Extract the [X, Y] coordinate from the center of the cell holding the provided text.  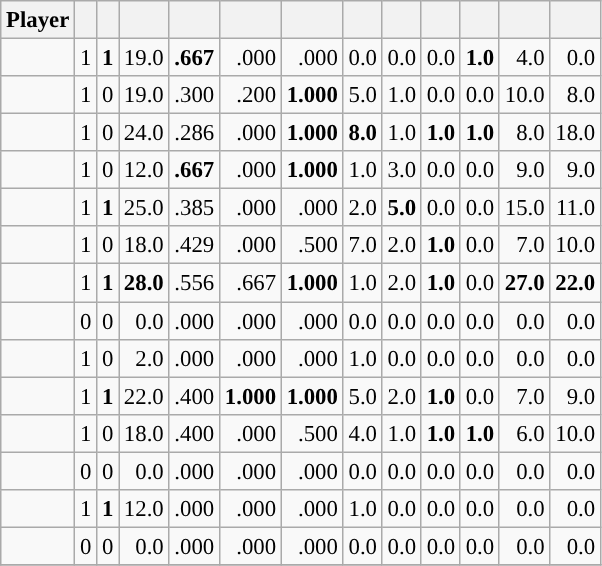
6.0 [524, 433]
.300 [194, 95]
3.0 [402, 170]
27.0 [524, 283]
.286 [194, 133]
11.0 [575, 208]
.429 [194, 245]
15.0 [524, 208]
28.0 [144, 283]
25.0 [144, 208]
.385 [194, 208]
24.0 [144, 133]
.556 [194, 283]
Player [38, 20]
.200 [250, 95]
